Detect which cell encompasses the target text, then output its [x, y] center coordinate. 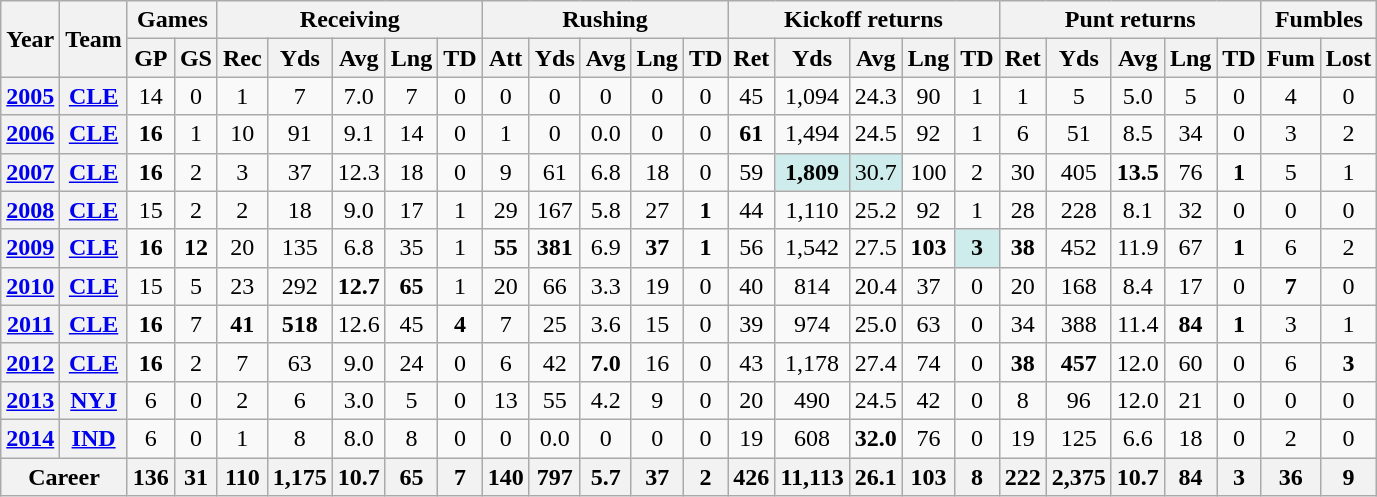
10 [242, 134]
Rec [242, 58]
8.4 [1138, 286]
228 [1078, 210]
25 [554, 324]
Punt returns [1130, 20]
20.4 [876, 286]
140 [506, 477]
797 [554, 477]
Career [64, 477]
110 [242, 477]
8.5 [1138, 134]
4.2 [606, 400]
Fumbles [1318, 20]
136 [150, 477]
125 [1078, 438]
3.6 [606, 324]
2014 [30, 438]
1,494 [812, 134]
12.6 [358, 324]
2007 [30, 172]
1,178 [812, 362]
2,375 [1078, 477]
96 [1078, 400]
IND [94, 438]
13 [506, 400]
2012 [30, 362]
11,113 [812, 477]
100 [928, 172]
36 [1290, 477]
Games [172, 20]
1,094 [812, 96]
30.7 [876, 172]
91 [300, 134]
6.9 [606, 248]
59 [752, 172]
24 [411, 362]
426 [752, 477]
388 [1078, 324]
32 [1190, 210]
1,175 [300, 477]
2013 [30, 400]
608 [812, 438]
28 [1022, 210]
1,809 [812, 172]
2009 [30, 248]
8.1 [1138, 210]
13.5 [1138, 172]
Rushing [605, 20]
74 [928, 362]
135 [300, 248]
3.0 [358, 400]
GS [196, 58]
381 [554, 248]
490 [812, 400]
25.0 [876, 324]
11.4 [1138, 324]
5.0 [1138, 96]
43 [752, 362]
457 [1078, 362]
39 [752, 324]
12.3 [358, 172]
31 [196, 477]
Att [506, 58]
32.0 [876, 438]
Receiving [350, 20]
66 [554, 286]
23 [242, 286]
40 [752, 286]
8.0 [358, 438]
25.2 [876, 210]
222 [1022, 477]
41 [242, 324]
2010 [30, 286]
56 [752, 248]
29 [506, 210]
1,542 [812, 248]
Year [30, 39]
67 [1190, 248]
Team [94, 39]
21 [1190, 400]
452 [1078, 248]
974 [812, 324]
168 [1078, 286]
2006 [30, 134]
2005 [30, 96]
Lost [1348, 58]
90 [928, 96]
814 [812, 286]
Fum [1290, 58]
60 [1190, 362]
30 [1022, 172]
167 [554, 210]
44 [752, 210]
518 [300, 324]
27.4 [876, 362]
51 [1078, 134]
12 [196, 248]
Kickoff returns [864, 20]
1,110 [812, 210]
5.7 [606, 477]
24.3 [876, 96]
11.9 [1138, 248]
3.3 [606, 286]
405 [1078, 172]
GP [150, 58]
2011 [30, 324]
292 [300, 286]
27.5 [876, 248]
6.6 [1138, 438]
35 [411, 248]
26.1 [876, 477]
5.8 [606, 210]
NYJ [94, 400]
12.7 [358, 286]
9.1 [358, 134]
27 [657, 210]
2008 [30, 210]
